Determine the (X, Y) coordinate at the center of the cell enclosing the given text.  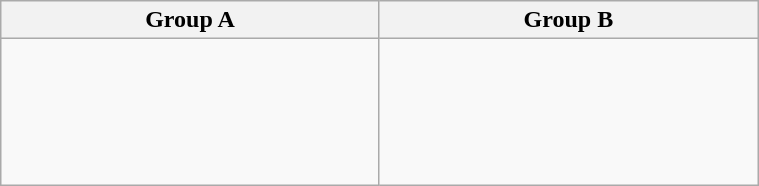
Group B (568, 20)
Group A (190, 20)
